Provide the (x, y) coordinate of the cell's center where the given text is located.  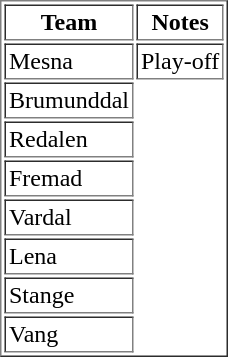
Mesna (68, 62)
Vang (68, 334)
Redalen (68, 140)
Team (68, 22)
Stange (68, 296)
Fremad (68, 178)
Vardal (68, 218)
Lena (68, 256)
Notes (180, 22)
Brumunddal (68, 100)
Play-off (180, 62)
